Identify which cell holds the provided text, then report its (X, Y) central coordinate. 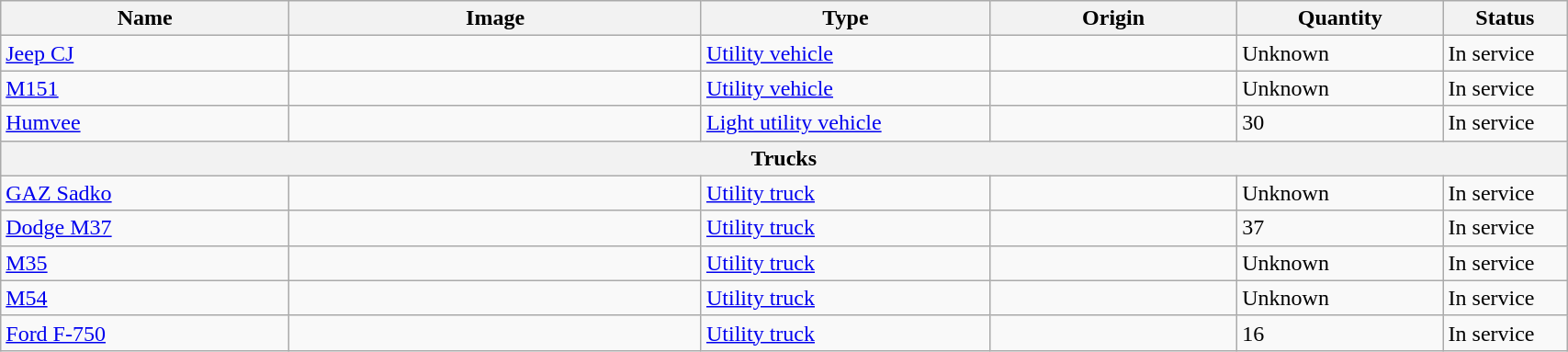
30 (1340, 123)
Jeep CJ (145, 53)
Humvee (145, 123)
M151 (145, 88)
M54 (145, 298)
Image (496, 18)
Type (845, 18)
Origin (1113, 18)
Light utility vehicle (845, 123)
Trucks (784, 158)
Status (1505, 18)
16 (1340, 333)
Name (145, 18)
37 (1340, 228)
GAZ Sadko (145, 193)
M35 (145, 263)
Quantity (1340, 18)
Dodge M37 (145, 228)
Ford F-750 (145, 333)
